Find where the given text appears and provide that cell's center as [X, Y] coordinate. 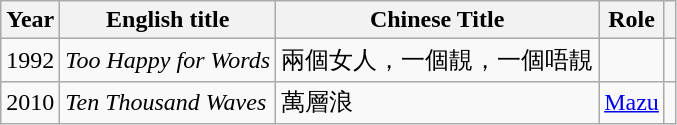
萬層浪 [438, 102]
English title [168, 20]
Too Happy for Words [168, 60]
Role [632, 20]
Year [30, 20]
1992 [30, 60]
2010 [30, 102]
兩個女人，一個靚，一個唔靚 [438, 60]
Chinese Title [438, 20]
Ten Thousand Waves [168, 102]
Mazu [632, 102]
